From the cell containing the given text, extract its center point as [X, Y] coordinate. 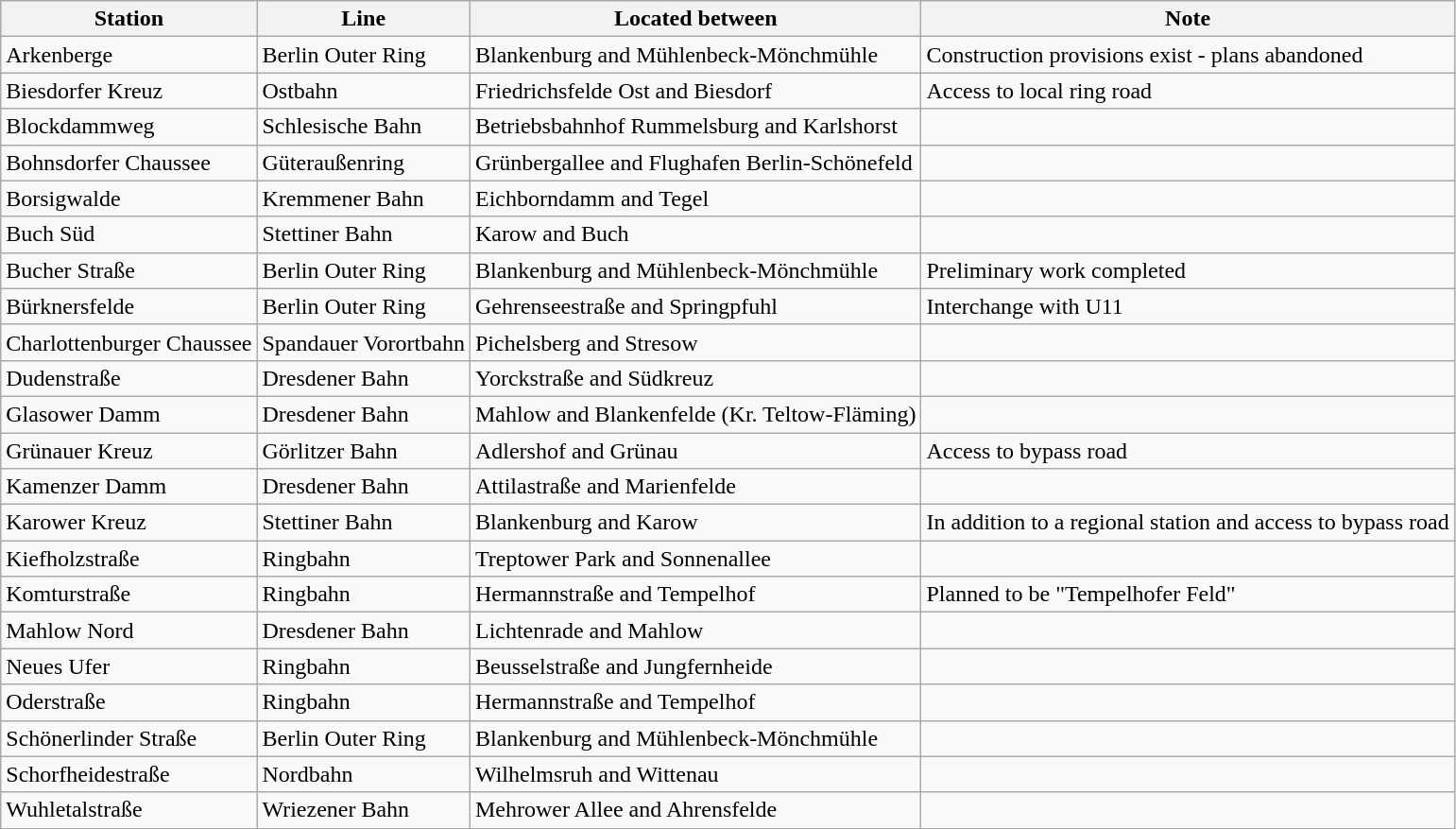
Bürknersfelde [128, 306]
Schönerlinder Straße [128, 738]
Karower Kreuz [128, 523]
Blockdammweg [128, 127]
Interchange with U11 [1188, 306]
Borsigwalde [128, 199]
Wuhletalstraße [128, 810]
Grünauer Kreuz [128, 451]
Pichelsberg and Stresow [695, 342]
Karow and Buch [695, 234]
Charlottenburger Chaussee [128, 342]
Wriezener Bahn [363, 810]
Preliminary work completed [1188, 270]
Buch Süd [128, 234]
Located between [695, 19]
Access to bypass road [1188, 451]
Grünbergallee and Flughafen Berlin-Schönefeld [695, 163]
Planned to be "Tempelhofer Feld" [1188, 595]
Line [363, 19]
Note [1188, 19]
Bucher Straße [128, 270]
Access to local ring road [1188, 91]
Treptower Park and Sonnenallee [695, 559]
Friedrichsfelde Ost and Biesdorf [695, 91]
Lichtenrade and Mahlow [695, 630]
Biesdorfer Kreuz [128, 91]
Güteraußenring [363, 163]
Kamenzer Damm [128, 487]
Kremmener Bahn [363, 199]
Mehrower Allee and Ahrensfelde [695, 810]
Eichborndamm and Tegel [695, 199]
Attilastraße and Marienfelde [695, 487]
Spandauer Vorortbahn [363, 342]
Kiefholzstraße [128, 559]
Nordbahn [363, 774]
Mahlow and Blankenfelde (Kr. Teltow-Fläming) [695, 414]
In addition to a regional station and access to bypass road [1188, 523]
Blankenburg and Karow [695, 523]
Dudenstraße [128, 378]
Görlitzer Bahn [363, 451]
Ostbahn [363, 91]
Yorckstraße and Südkreuz [695, 378]
Schlesische Bahn [363, 127]
Wilhelmsruh and Wittenau [695, 774]
Gehrenseestraße and Springpfuhl [695, 306]
Mahlow Nord [128, 630]
Construction provisions exist - plans abandoned [1188, 55]
Komturstraße [128, 595]
Station [128, 19]
Neues Ufer [128, 666]
Glasower Damm [128, 414]
Betriebsbahnhof Rummelsburg and Karlshorst [695, 127]
Schorfheidestraße [128, 774]
Oderstraße [128, 702]
Adlershof and Grünau [695, 451]
Bohnsdorfer Chaussee [128, 163]
Arkenberge [128, 55]
Beusselstraße and Jungfernheide [695, 666]
